Identify which cell holds the provided text, then report its (x, y) central coordinate. 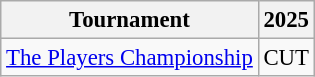
Tournament (130, 20)
2025 (286, 20)
CUT (286, 58)
The Players Championship (130, 58)
